Provide the (X, Y) coordinate of the cell's center where the given text is located.  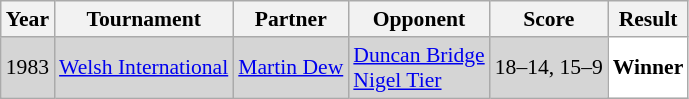
Partner (290, 19)
Score (549, 19)
Winner (648, 68)
Duncan Bridge Nigel Tier (418, 68)
Opponent (418, 19)
Welsh International (144, 68)
1983 (28, 68)
Result (648, 19)
18–14, 15–9 (549, 68)
Tournament (144, 19)
Martin Dew (290, 68)
Year (28, 19)
